Return the (x, y) coordinate for the center point of the cell that contains the specified text.  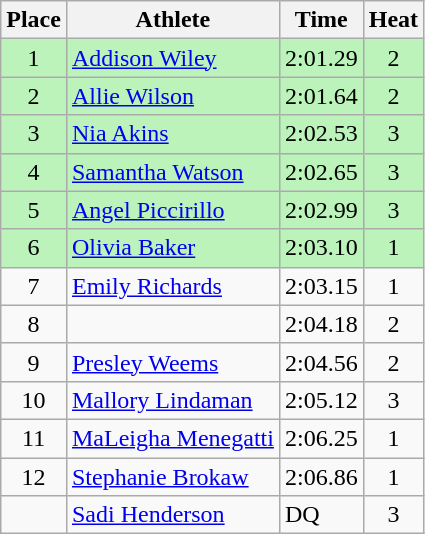
MaLeigha Menegatti (172, 438)
Angel Piccirillo (172, 210)
Place (34, 20)
Sadi Henderson (172, 515)
2:06.25 (321, 438)
Olivia Baker (172, 248)
10 (34, 400)
Samantha Watson (172, 172)
Allie Wilson (172, 96)
Mallory Lindaman (172, 400)
Emily Richards (172, 286)
2:04.56 (321, 362)
Heat (393, 20)
2:03.15 (321, 286)
DQ (321, 515)
8 (34, 324)
2:01.64 (321, 96)
5 (34, 210)
2:01.29 (321, 58)
Stephanie Brokaw (172, 477)
2:06.86 (321, 477)
4 (34, 172)
Addison Wiley (172, 58)
Athlete (172, 20)
2:04.18 (321, 324)
2:02.65 (321, 172)
2:05.12 (321, 400)
11 (34, 438)
Time (321, 20)
Presley Weems (172, 362)
7 (34, 286)
6 (34, 248)
9 (34, 362)
Nia Akins (172, 134)
12 (34, 477)
2:02.53 (321, 134)
2:03.10 (321, 248)
2:02.99 (321, 210)
